Return the (x, y) coordinate for the center point of the cell that contains the specified text.  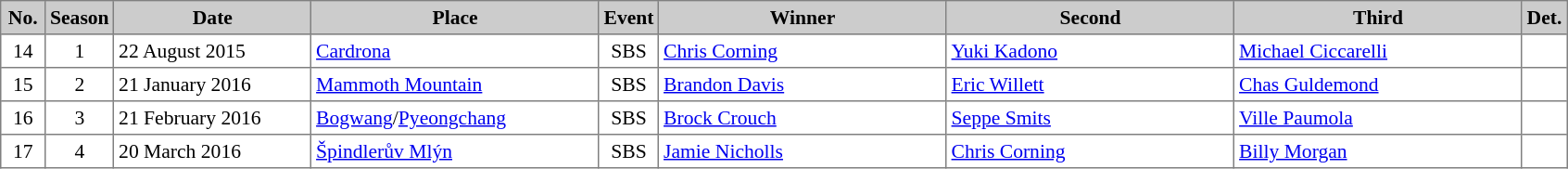
Seppe Smits (1090, 118)
Michael Ciccarelli (1378, 51)
Date (213, 18)
21 January 2016 (213, 84)
No. (23, 18)
20 March 2016 (213, 151)
Second (1090, 18)
Eric Willett (1090, 84)
Season (80, 18)
Cardrona (455, 51)
Chas Guldemond (1378, 84)
Brandon Davis (803, 84)
Ville Paumola (1378, 118)
22 August 2015 (213, 51)
Event (628, 18)
Winner (803, 18)
Place (455, 18)
4 (80, 151)
Det. (1544, 18)
Yuki Kadono (1090, 51)
3 (80, 118)
Third (1378, 18)
21 February 2016 (213, 118)
Mammoth Mountain (455, 84)
2 (80, 84)
14 (23, 51)
Špindlerův Mlýn (455, 151)
15 (23, 84)
Brock Crouch (803, 118)
Billy Morgan (1378, 151)
Bogwang/Pyeongchang (455, 118)
16 (23, 118)
Jamie Nicholls (803, 151)
17 (23, 151)
1 (80, 51)
